From the cell containing the given text, extract its center point as [x, y] coordinate. 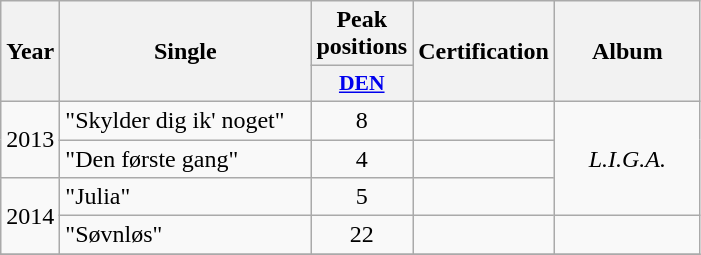
5 [362, 197]
"Julia" [186, 197]
Peak positions [362, 34]
Year [30, 52]
2014 [30, 216]
Single [186, 52]
"Søvnløs" [186, 235]
22 [362, 235]
Album [627, 52]
8 [362, 120]
DEN [362, 84]
L.I.G.A. [627, 158]
"Skylder dig ik' noget" [186, 120]
2013 [30, 139]
"Den første gang" [186, 159]
4 [362, 159]
Certification [484, 52]
